Search for the cell housing the specified text and yield its (x, y) center coordinate. 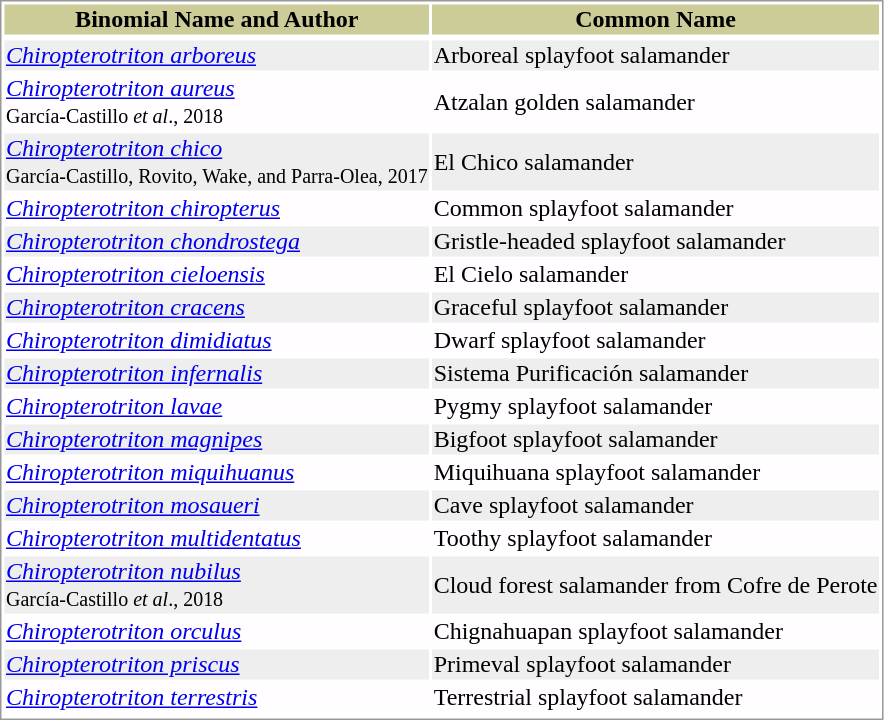
Graceful splayfoot salamander (656, 307)
El Cielo salamander (656, 275)
Chiropterotriton multidentatus (216, 539)
Arboreal splayfoot salamander (656, 55)
Dwarf splayfoot salamander (656, 341)
Terrestrial splayfoot salamander (656, 697)
Chiropterotriton miquihuanus (216, 473)
Bigfoot splayfoot salamander (656, 439)
Sistema Purificación salamander (656, 373)
Cloud forest salamander from Cofre de Perote (656, 584)
Chiropterotriton mosaueri (216, 505)
Chiropterotriton cieloensis (216, 275)
Atzalan golden salamander (656, 102)
Chiropterotriton chondrostega (216, 241)
Chiropterotriton chico García-Castillo, Rovito, Wake, and Parra-Olea, 2017 (216, 162)
Chiropterotriton chiropterus (216, 209)
Toothy splayfoot salamander (656, 539)
Gristle-headed splayfoot salamander (656, 241)
Cave splayfoot salamander (656, 505)
Primeval splayfoot salamander (656, 665)
Common Name (656, 19)
Chiropterotriton terrestris (216, 697)
Chiropterotriton infernalis (216, 373)
El Chico salamander (656, 162)
Chiropterotriton cracens (216, 307)
Chignahuapan splayfoot salamander (656, 631)
Chiropterotriton magnipes (216, 439)
Chiropterotriton priscus (216, 665)
Chiropterotriton aureus García-Castillo et al., 2018 (216, 102)
Chiropterotriton nubilus García-Castillo et al., 2018 (216, 584)
Chiropterotriton dimidiatus (216, 341)
Pygmy splayfoot salamander (656, 407)
Chiropterotriton arboreus (216, 55)
Binomial Name and Author (216, 19)
Chiropterotriton lavae (216, 407)
Common splayfoot salamander (656, 209)
Chiropterotriton orculus (216, 631)
Miquihuana splayfoot salamander (656, 473)
